For the text-containing cell, return its midpoint in [x, y] coordinate format. 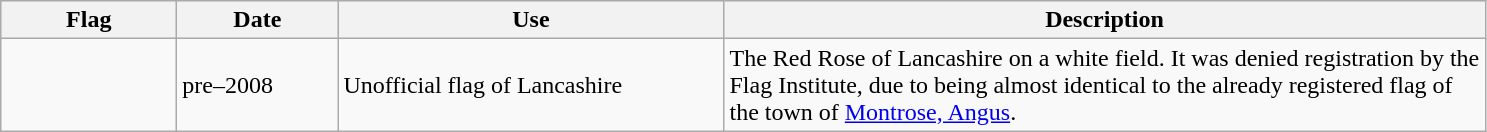
Unofficial flag of Lancashire [531, 85]
pre–2008 [258, 85]
Use [531, 20]
Flag [89, 20]
Description [1104, 20]
Date [258, 20]
